Output the [x, y] coordinate of the center of the cell containing the given text.  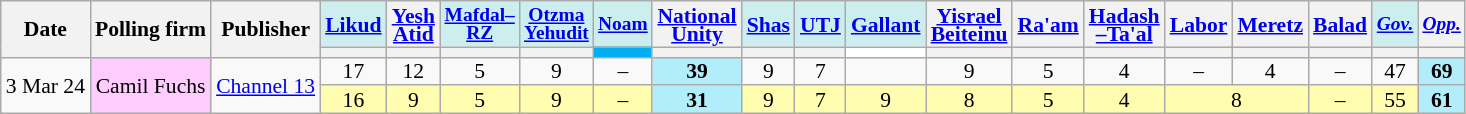
YeshAtid [414, 24]
Publisher [266, 29]
31 [696, 100]
Ra'am [1048, 24]
17 [354, 71]
Balad [1340, 24]
Hadash–Ta'al [1124, 24]
69 [1442, 71]
39 [696, 71]
Mafdal–RZ [480, 24]
12 [414, 71]
3 Mar 24 [46, 85]
Labor [1199, 24]
47 [1395, 71]
61 [1442, 100]
Date [46, 29]
YisraelBeiteinu [970, 24]
NationalUnity [696, 24]
Camil Fuchs [150, 85]
Meretz [1270, 24]
UTJ [820, 24]
Channel 13 [266, 85]
Opp. [1442, 24]
Shas [768, 24]
16 [354, 100]
OtzmaYehudit [556, 24]
Gallant [886, 24]
Likud [354, 24]
Polling firm [150, 29]
Noam [622, 24]
Gov. [1395, 24]
55 [1395, 100]
